For the text-containing cell, return its midpoint in [x, y] coordinate format. 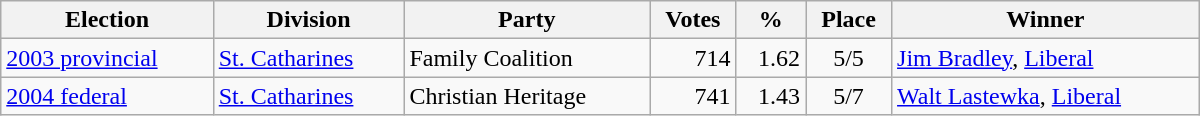
Election [107, 20]
Family Coalition [527, 58]
Place [849, 20]
741 [694, 96]
2004 federal [107, 96]
% [770, 20]
Jim Bradley, Liberal [1046, 58]
Winner [1046, 20]
1.43 [770, 96]
Division [308, 20]
Christian Heritage [527, 96]
714 [694, 58]
1.62 [770, 58]
Votes [694, 20]
2003 provincial [107, 58]
5/7 [849, 96]
Party [527, 20]
5/5 [849, 58]
Walt Lastewka, Liberal [1046, 96]
